Output the [x, y] coordinate of the center of the cell containing the given text.  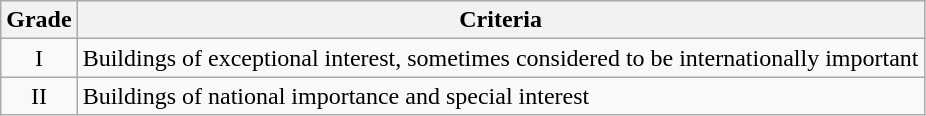
II [39, 96]
Buildings of national importance and special interest [500, 96]
Buildings of exceptional interest, sometimes considered to be internationally important [500, 58]
Grade [39, 20]
Criteria [500, 20]
I [39, 58]
